Extract the [x, y] coordinate from the center of the cell holding the provided text.  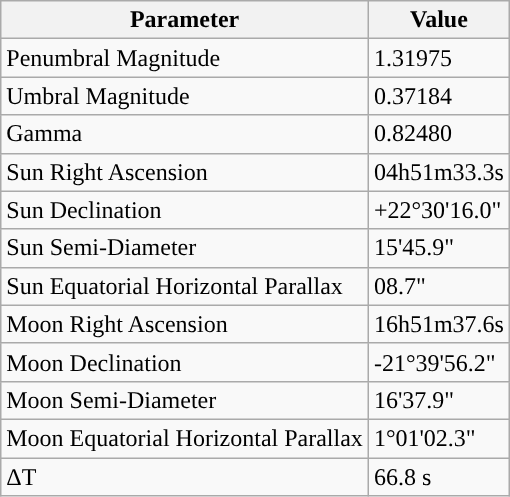
Value [438, 20]
1.31975 [438, 58]
16h51m37.6s [438, 324]
04h51m33.3s [438, 172]
Umbral Magnitude [185, 96]
Moon Declination [185, 362]
Sun Declination [185, 210]
-21°39'56.2" [438, 362]
Parameter [185, 20]
+22°30'16.0" [438, 210]
Sun Equatorial Horizontal Parallax [185, 286]
Sun Right Ascension [185, 172]
Moon Right Ascension [185, 324]
Penumbral Magnitude [185, 58]
08.7" [438, 286]
0.37184 [438, 96]
16'37.9" [438, 400]
1°01'02.3" [438, 438]
Gamma [185, 134]
Moon Semi-Diameter [185, 400]
0.82480 [438, 134]
15'45.9" [438, 248]
Sun Semi-Diameter [185, 248]
ΔT [185, 477]
66.8 s [438, 477]
Moon Equatorial Horizontal Parallax [185, 438]
